Return [x, y] of the center of cell containing provided text 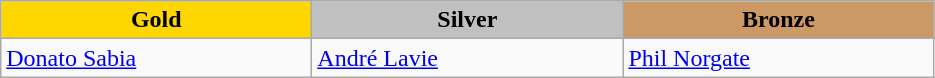
Gold [156, 20]
Phil Norgate [778, 58]
Bronze [778, 20]
Donato Sabia [156, 58]
Silver [468, 20]
André Lavie [468, 58]
